Return [X, Y] of the center of cell containing provided text 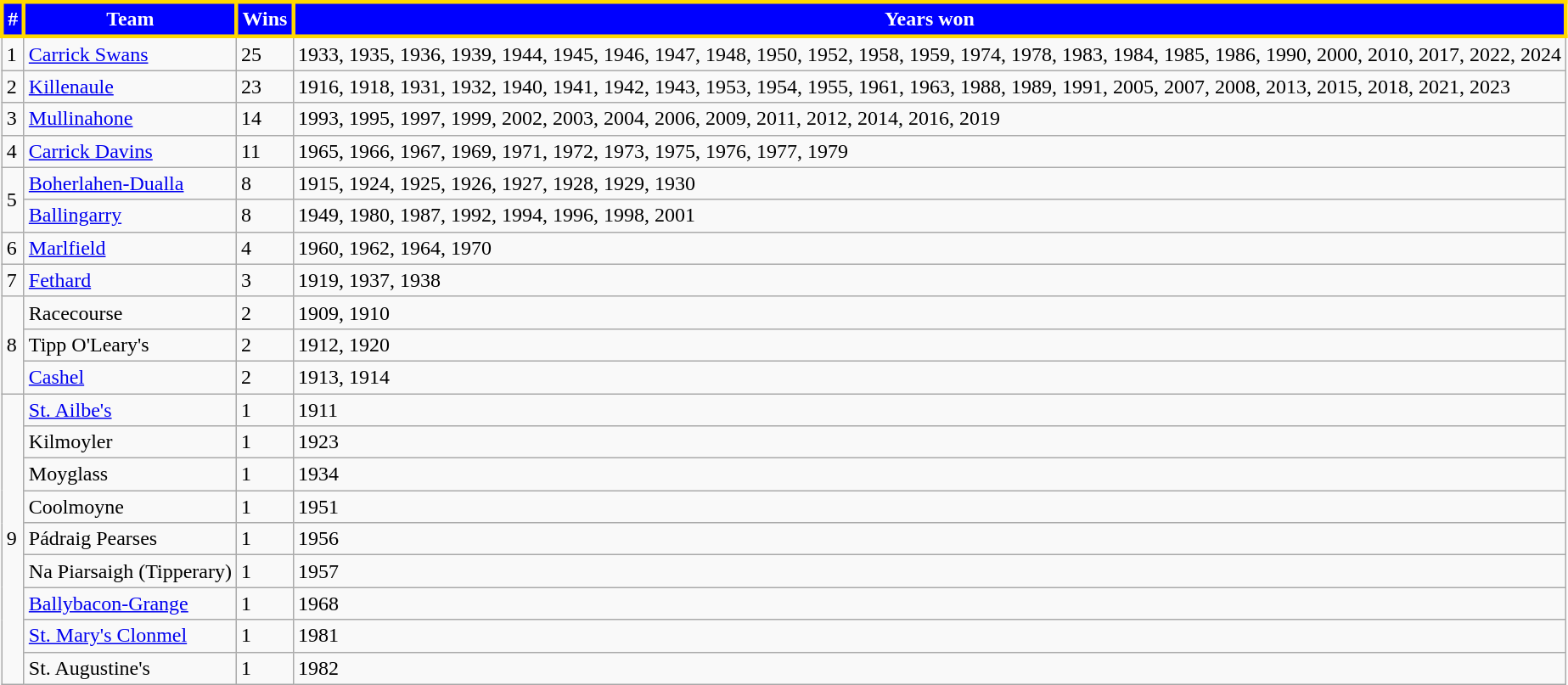
1909, 1910 [929, 312]
Mullinahone [130, 119]
# [13, 19]
7 [13, 280]
Wins [265, 19]
1911 [929, 410]
1982 [929, 668]
Carrick Davins [130, 151]
1981 [929, 636]
Team [130, 19]
1993, 1995, 1997, 1999, 2002, 2003, 2004, 2006, 2009, 2011, 2012, 2014, 2016, 2019 [929, 119]
St. Mary's Clonmel [130, 636]
Tipp O'Leary's [130, 345]
1919, 1937, 1938 [929, 280]
25 [265, 53]
5 [13, 199]
1968 [929, 604]
1923 [929, 442]
Ballybacon-Grange [130, 604]
St. Ailbe's [130, 410]
1949, 1980, 1987, 1992, 1994, 1996, 1998, 2001 [929, 216]
1957 [929, 571]
Fethard [130, 280]
1934 [929, 474]
1951 [929, 507]
1916, 1918, 1931, 1932, 1940, 1941, 1942, 1943, 1953, 1954, 1955, 1961, 1963, 1988, 1989, 1991, 2005, 2007, 2008, 2013, 2015, 2018, 2021, 2023 [929, 87]
11 [265, 151]
Pádraig Pearses [130, 539]
1933, 1935, 1936, 1939, 1944, 1945, 1946, 1947, 1948, 1950, 1952, 1958, 1959, 1974, 1978, 1983, 1984, 1985, 1986, 1990, 2000, 2010, 2017, 2022, 2024 [929, 53]
Racecourse [130, 312]
1913, 1914 [929, 377]
Kilmoyler [130, 442]
1915, 1924, 1925, 1926, 1927, 1928, 1929, 1930 [929, 183]
Killenaule [130, 87]
St. Augustine's [130, 668]
9 [13, 540]
Boherlahen-Dualla [130, 183]
Marlfield [130, 248]
Carrick Swans [130, 53]
Coolmoyne [130, 507]
1960, 1962, 1964, 1970 [929, 248]
1956 [929, 539]
14 [265, 119]
Cashel [130, 377]
23 [265, 87]
Na Piarsaigh (Tipperary) [130, 571]
1912, 1920 [929, 345]
1965, 1966, 1967, 1969, 1971, 1972, 1973, 1975, 1976, 1977, 1979 [929, 151]
Ballingarry [130, 216]
Years won [929, 19]
Moyglass [130, 474]
6 [13, 248]
